Locate the cell with the specified text and output its (X, Y) center coordinate. 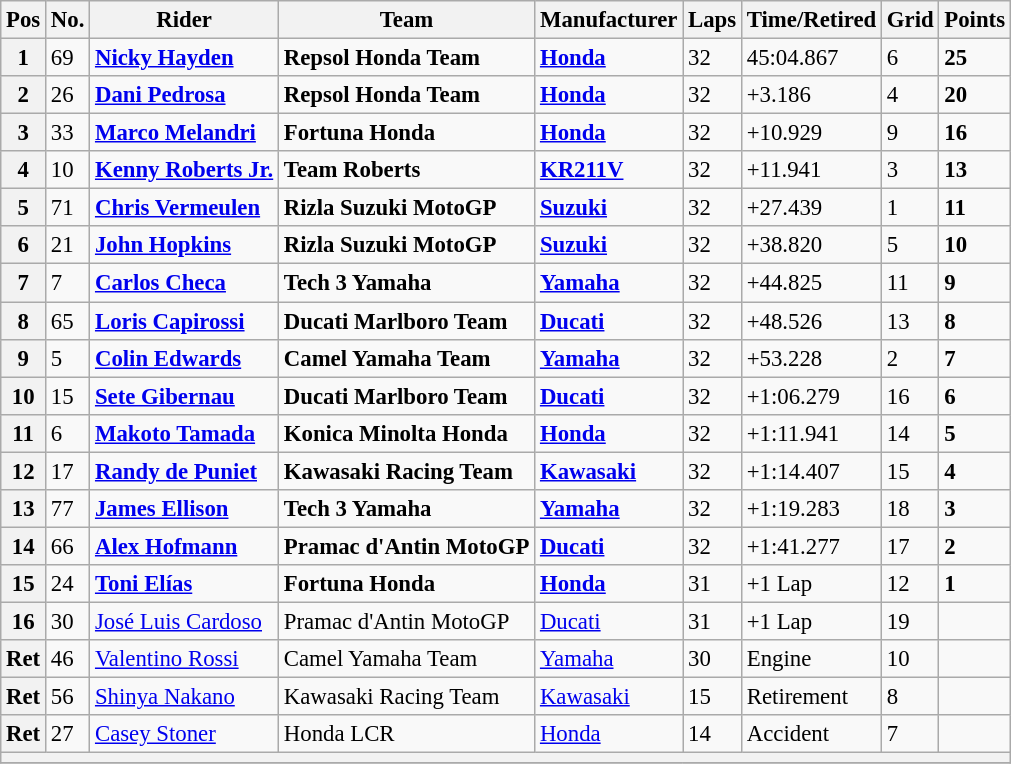
24 (68, 584)
Alex Hofmann (184, 546)
James Ellison (184, 509)
Shinya Nakano (184, 697)
No. (68, 20)
Colin Edwards (184, 358)
+10.929 (811, 133)
Chris Vermeulen (184, 208)
+3.186 (811, 95)
+1:19.283 (811, 509)
Kenny Roberts Jr. (184, 170)
21 (68, 245)
+53.228 (811, 358)
25 (974, 58)
Loris Capirossi (184, 321)
Laps (712, 20)
Carlos Checa (184, 283)
66 (68, 546)
69 (68, 58)
Time/Retired (811, 20)
20 (974, 95)
56 (68, 697)
Rider (184, 20)
Marco Melandri (184, 133)
Toni Elías (184, 584)
Nicky Hayden (184, 58)
77 (68, 509)
John Hopkins (184, 245)
+44.825 (811, 283)
+27.439 (811, 208)
45:04.867 (811, 58)
+11.941 (811, 170)
19 (910, 621)
Dani Pedrosa (184, 95)
Team (407, 20)
KR211V (609, 170)
27 (68, 734)
Konica Minolta Honda (407, 433)
Sete Gibernau (184, 396)
Randy de Puniet (184, 471)
71 (68, 208)
Valentino Rossi (184, 659)
Retirement (811, 697)
Accident (811, 734)
Engine (811, 659)
Casey Stoner (184, 734)
+38.820 (811, 245)
José Luis Cardoso (184, 621)
46 (68, 659)
26 (68, 95)
18 (910, 509)
Grid (910, 20)
Makoto Tamada (184, 433)
+1:06.279 (811, 396)
Team Roberts (407, 170)
+1:41.277 (811, 546)
Pos (24, 20)
+1:14.407 (811, 471)
65 (68, 321)
+48.526 (811, 321)
33 (68, 133)
Manufacturer (609, 20)
Points (974, 20)
+1:11.941 (811, 433)
Honda LCR (407, 734)
